Provide the (x, y) coordinate of the cell's center where the given text is located.  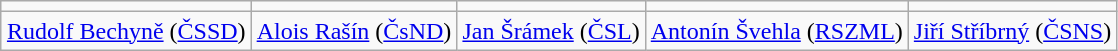
Jiří Stříbrný (ČSNS) (1012, 31)
Alois Rašín (ČsND) (354, 31)
Jan Šrámek (ČSL) (551, 31)
Antonín Švehla (RSZML) (776, 31)
Rudolf Bechyně (ČSSD) (126, 31)
